Scan for the cell matching the given text and deliver its [X, Y] coordinate at center. 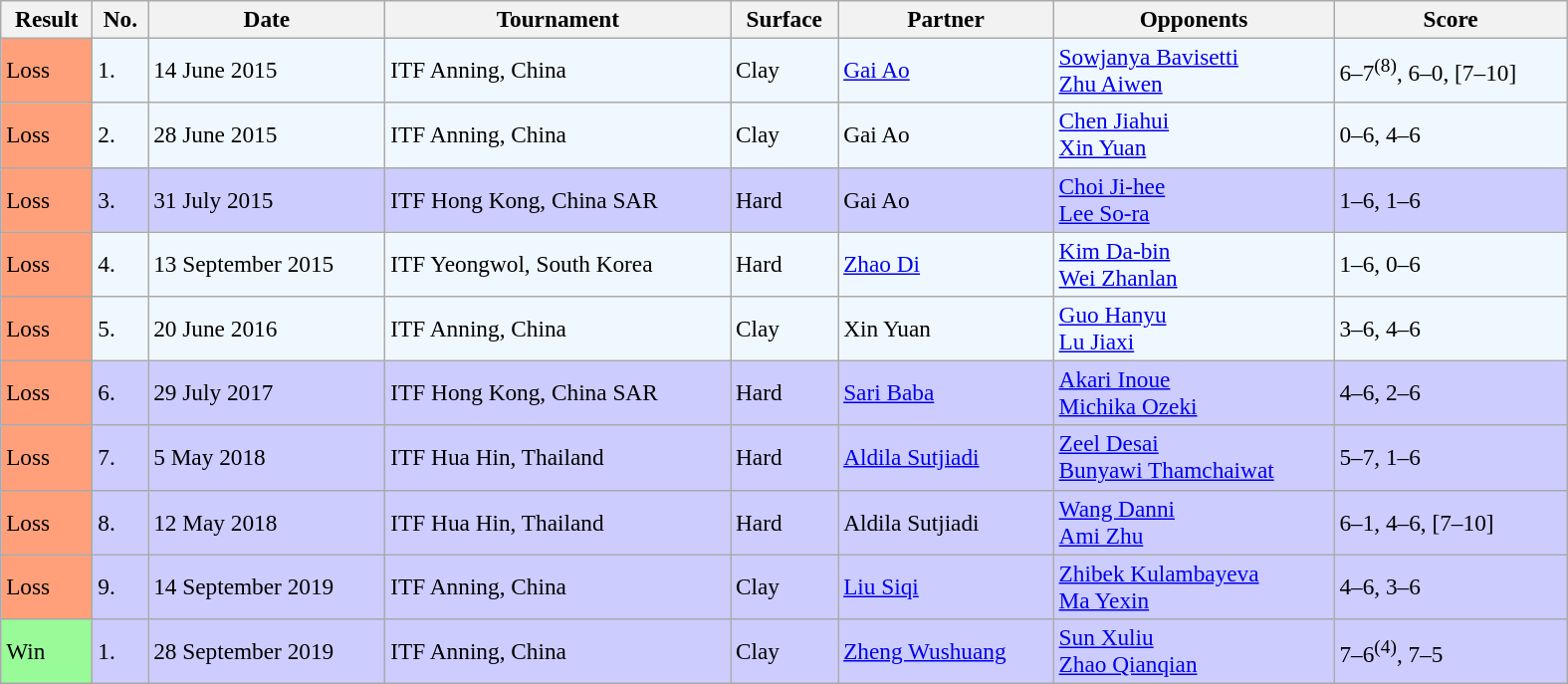
Zhibek Kulambayeva Ma Yexin [1194, 585]
Akari Inoue Michika Ozeki [1194, 392]
Sun Xuliu Zhao Qianqian [1194, 651]
5 May 2018 [267, 458]
5–7, 1–6 [1451, 458]
13 September 2015 [267, 263]
Xin Yuan [946, 329]
Surface [784, 19]
Chen Jiahui Xin Yuan [1194, 135]
28 June 2015 [267, 135]
29 July 2017 [267, 392]
0–6, 4–6 [1451, 135]
28 September 2019 [267, 651]
Liu Siqi [946, 585]
Result [47, 19]
3–6, 4–6 [1451, 329]
Zeel Desai Bunyawi Thamchaiwat [1194, 458]
31 July 2015 [267, 199]
1–6, 0–6 [1451, 263]
20 June 2016 [267, 329]
14 June 2015 [267, 70]
3. [120, 199]
2. [120, 135]
Win [47, 651]
6. [120, 392]
Opponents [1194, 19]
Date [267, 19]
14 September 2019 [267, 585]
Sowjanya Bavisetti Zhu Aiwen [1194, 70]
6–7(8), 6–0, [7–10] [1451, 70]
4–6, 3–6 [1451, 585]
4–6, 2–6 [1451, 392]
Zhao Di [946, 263]
7–6(4), 7–5 [1451, 651]
Partner [946, 19]
4. [120, 263]
8. [120, 522]
9. [120, 585]
ITF Yeongwol, South Korea [558, 263]
6–1, 4–6, [7–10] [1451, 522]
5. [120, 329]
12 May 2018 [267, 522]
Guo Hanyu Lu Jiaxi [1194, 329]
Score [1451, 19]
7. [120, 458]
Wang Danni Ami Zhu [1194, 522]
Choi Ji-hee Lee So-ra [1194, 199]
Kim Da-bin Wei Zhanlan [1194, 263]
No. [120, 19]
Sari Baba [946, 392]
Tournament [558, 19]
1–6, 1–6 [1451, 199]
Zheng Wushuang [946, 651]
